Search for the cell housing the specified text and yield its (x, y) center coordinate. 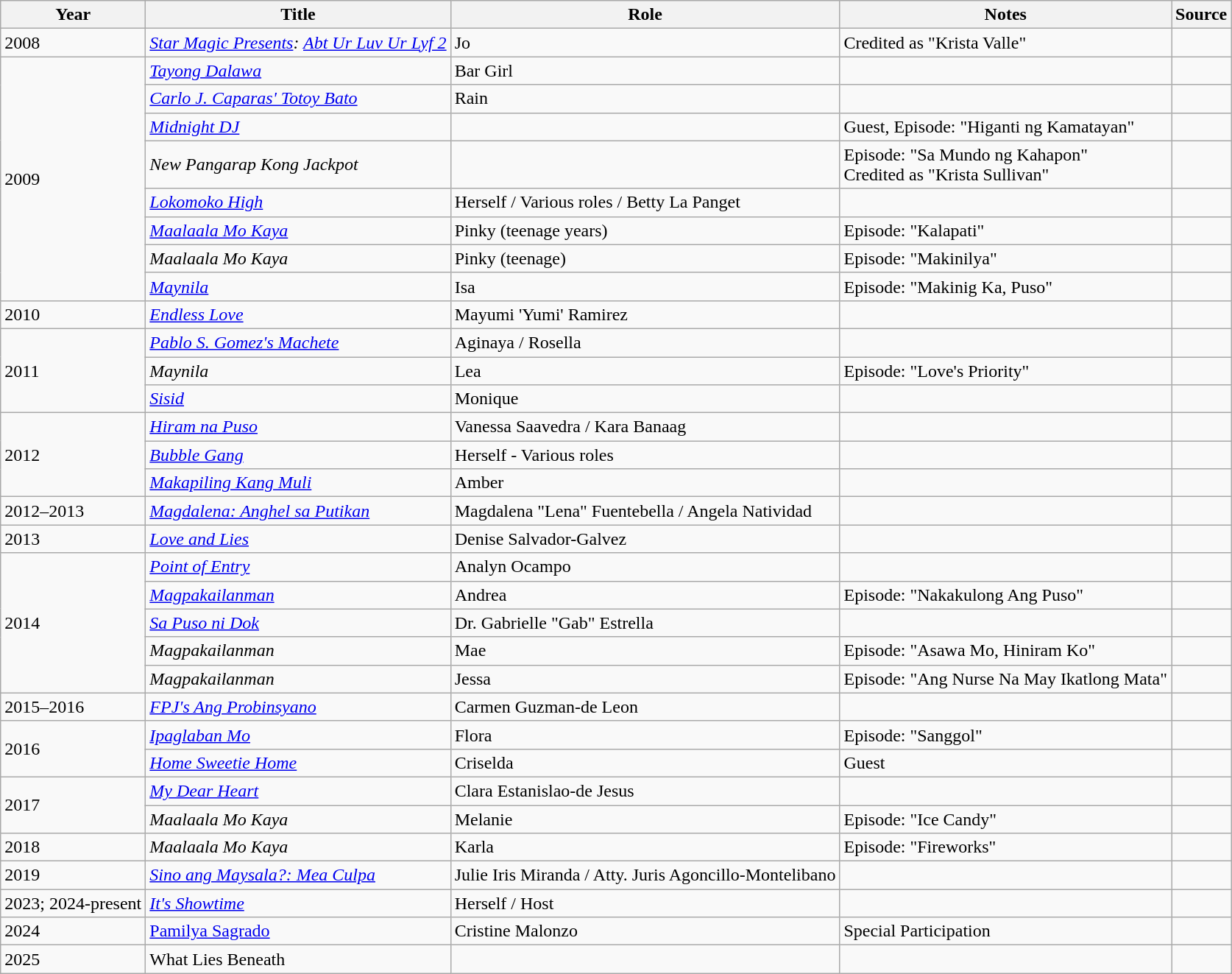
Hiram na Puso (298, 427)
Episode: "Ang Nurse Na May Ikatlong Mata" (1005, 679)
Love and Lies (298, 539)
Rain (645, 99)
What Lies Beneath (298, 959)
Episode: "Ice Candy" (1005, 819)
Episode: "Makinig Ka, Puso" (1005, 286)
Jo (645, 43)
Episode: "Nakakulong Ang Puso" (1005, 595)
Lokomoko High (298, 202)
Flora (645, 735)
2011 (74, 370)
2015–2016 (74, 707)
Isa (645, 286)
Clara Estanislao-de Jesus (645, 791)
Jessa (645, 679)
Tayong Dalawa (298, 71)
2018 (74, 847)
FPJ's Ang Probinsyano (298, 707)
Criselda (645, 763)
Episode: "Love's Priority" (1005, 370)
Role (645, 15)
2013 (74, 539)
2012 (74, 455)
Julie Iris Miranda / Atty. Juris Agoncillo-Montelibano (645, 875)
Andrea (645, 595)
2019 (74, 875)
Sa Puso ni Dok (298, 623)
Point of Entry (298, 567)
Pinky (teenage) (645, 258)
Sisid (298, 399)
Bar Girl (645, 71)
Episode: "Asawa Mo, Hiniram Ko" (1005, 651)
2014 (74, 623)
Carlo J. Caparas' Totoy Bato (298, 99)
2010 (74, 314)
Episode: "Kalapati" (1005, 230)
2025 (74, 959)
Guest (1005, 763)
Makapiling Kang Muli (298, 483)
Guest, Episode: "Higanti ng Kamatayan" (1005, 127)
Episode: "Sa Mundo ng Kahapon" Credited as "Krista Sullivan" (1005, 165)
My Dear Heart (298, 791)
Herself / Various roles / Betty La Panget (645, 202)
2008 (74, 43)
Lea (645, 370)
Home Sweetie Home (298, 763)
Bubble Gang (298, 455)
Year (74, 15)
Magdalena "Lena" Fuentebella / Angela Natividad (645, 511)
Cristine Malonzo (645, 931)
Sino ang Maysala?: Mea Culpa (298, 875)
Vanessa Saavedra / Kara Banaag (645, 427)
Star Magic Presents: Abt Ur Luv Ur Lyf 2 (298, 43)
Mae (645, 651)
Special Participation (1005, 931)
Amber (645, 483)
Endless Love (298, 314)
Midnight DJ (298, 127)
Title (298, 15)
2024 (74, 931)
Herself - Various roles (645, 455)
2009 (74, 179)
New Pangarap Kong Jackpot (298, 165)
Denise Salvador-Galvez (645, 539)
Pablo S. Gomez's Machete (298, 342)
Source (1201, 15)
Ipaglaban Mo (298, 735)
2023; 2024-present (74, 903)
Credited as "Krista Valle" (1005, 43)
Melanie (645, 819)
Herself / Host (645, 903)
Magdalena: Anghel sa Putikan (298, 511)
Karla (645, 847)
Pamilya Sagrado (298, 931)
Pinky (teenage years) (645, 230)
Dr. Gabrielle "Gab" Estrella (645, 623)
Aginaya / Rosella (645, 342)
It's Showtime (298, 903)
Analyn Ocampo (645, 567)
Carmen Guzman-de Leon (645, 707)
2017 (74, 805)
Notes (1005, 15)
Episode: "Makinilya" (1005, 258)
2016 (74, 749)
Mayumi 'Yumi' Ramirez (645, 314)
Episode: "Fireworks" (1005, 847)
Episode: "Sanggol" (1005, 735)
Monique (645, 399)
2012–2013 (74, 511)
